Output the [x, y] coordinate of the center of the cell containing the given text.  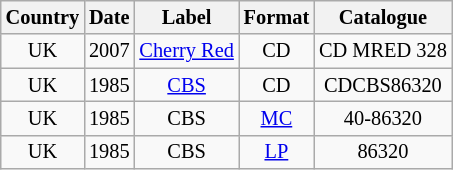
MC [276, 118]
Date [109, 17]
Country [42, 17]
40-86320 [383, 118]
86320 [383, 152]
2007 [109, 51]
CDCBS86320 [383, 85]
Format [276, 17]
Cherry Red [186, 51]
Catalogue [383, 17]
Label [186, 17]
CD MRED 328 [383, 51]
LP [276, 152]
